Detect which cell encompasses the target text, then output its [X, Y] center coordinate. 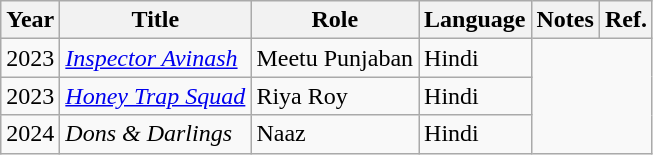
Role [335, 20]
2024 [30, 134]
Language [475, 20]
Notes [565, 20]
Dons & Darlings [156, 134]
Meetu Punjaban [335, 58]
Riya Roy [335, 96]
Ref. [626, 20]
Year [30, 20]
Naaz [335, 134]
Title [156, 20]
Inspector Avinash [156, 58]
Honey Trap Squad [156, 96]
